Pinpoint the cell where the given text exists, returning its (X, Y) midpoint coordinate. 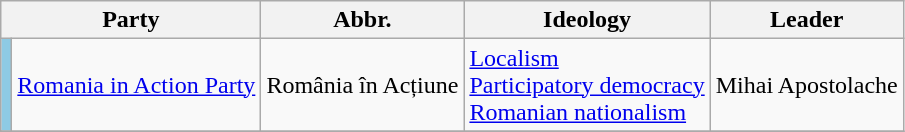
Party (131, 20)
LocalismParticipatory democracyRomanian nationalism (587, 85)
România în Acțiune (362, 85)
Abbr. (362, 20)
Leader (806, 20)
Mihai Apostolache (806, 85)
Ideology (587, 20)
Romania in Action Party (136, 85)
